Capture the cell that displays the provided text and extract its [X, Y] central coordinate. 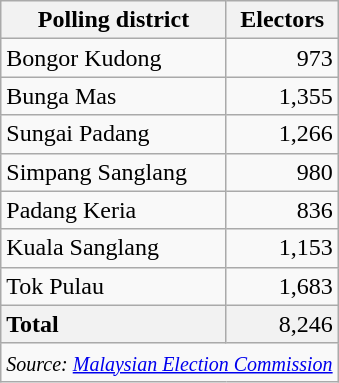
Source: Malaysian Election Commission [170, 362]
Tok Pulau [114, 286]
8,246 [282, 324]
Bunga Mas [114, 96]
Padang Keria [114, 210]
836 [282, 210]
Kuala Sanglang [114, 248]
Simpang Sanglang [114, 172]
1,266 [282, 134]
Polling district [114, 20]
1,683 [282, 286]
Electors [282, 20]
Bongor Kudong [114, 58]
973 [282, 58]
1,153 [282, 248]
Sungai Padang [114, 134]
980 [282, 172]
1,355 [282, 96]
Total [114, 324]
